Determine the [x, y] coordinate at the center of the cell enclosing the given text.  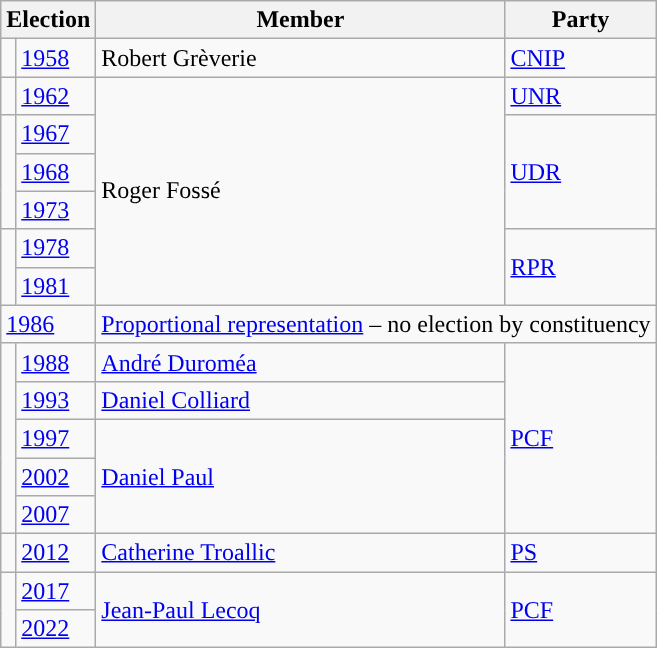
Daniel Paul [300, 476]
1962 [56, 96]
Proportional representation – no election by constituency [376, 324]
1993 [56, 400]
2012 [56, 553]
Member [300, 20]
1988 [56, 362]
1978 [56, 248]
Catherine Troallic [300, 553]
1981 [56, 286]
André Duroméa [300, 362]
1968 [56, 172]
UNR [580, 96]
2007 [56, 515]
RPR [580, 267]
1997 [56, 438]
CNIP [580, 58]
2017 [56, 591]
Party [580, 20]
2022 [56, 629]
2002 [56, 477]
1973 [56, 210]
Robert Grèverie [300, 58]
1967 [56, 134]
1986 [48, 324]
PS [580, 553]
1958 [56, 58]
UDR [580, 172]
Jean-Paul Lecoq [300, 610]
Roger Fossé [300, 191]
Election [48, 20]
Daniel Colliard [300, 400]
